Extract the [x, y] coordinate from the center of the cell holding the provided text.  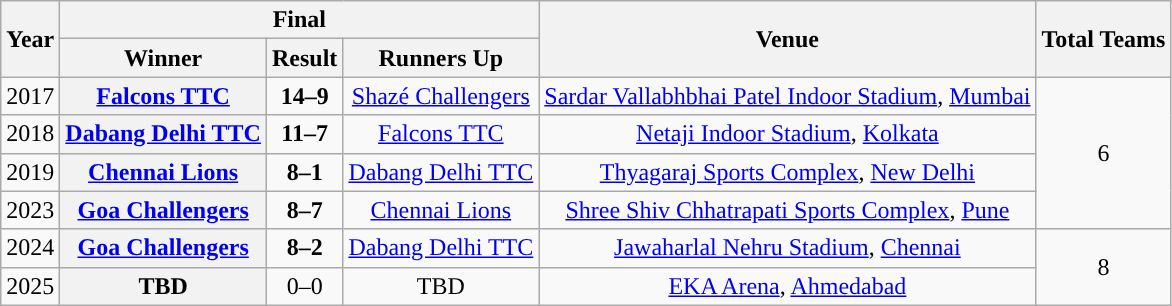
Runners Up [441, 58]
Netaji Indoor Stadium, Kolkata [788, 134]
8 [1104, 267]
2025 [30, 286]
11–7 [304, 134]
Winner [164, 58]
Result [304, 58]
Final [300, 20]
2019 [30, 172]
2024 [30, 248]
Venue [788, 39]
2018 [30, 134]
Total Teams [1104, 39]
EKA Arena, Ahmedabad [788, 286]
8–7 [304, 210]
Shazé Challengers [441, 96]
Jawaharlal Nehru Stadium, Chennai [788, 248]
2017 [30, 96]
Shree Shiv Chhatrapati Sports Complex, Pune [788, 210]
8–1 [304, 172]
Year [30, 39]
8–2 [304, 248]
6 [1104, 153]
0–0 [304, 286]
Thyagaraj Sports Complex, New Delhi [788, 172]
Sardar Vallabhbhai Patel Indoor Stadium, Mumbai [788, 96]
14–9 [304, 96]
2023 [30, 210]
